Return the (X, Y) coordinate for the center point of the cell that contains the specified text.  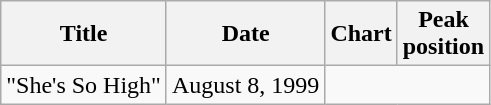
Title (84, 34)
Date (245, 34)
Peakposition (443, 34)
"She's So High" (84, 85)
August 8, 1999 (245, 85)
Chart (361, 34)
